Provide the [X, Y] coordinate of the cell's center where the given text is located.  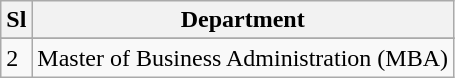
2 [16, 58]
Sl [16, 20]
Department [243, 20]
Master of Business Administration (MBA) [243, 58]
